Locate the cell with the specified text and output its (X, Y) center coordinate. 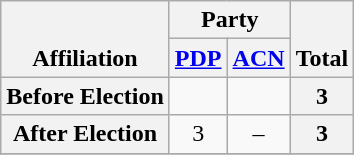
ACN (258, 58)
Total (322, 39)
After Election (86, 134)
PDP (198, 58)
Affiliation (86, 39)
Party (230, 20)
Before Election (86, 96)
– (258, 134)
